Provide the (X, Y) coordinate of the cell's center where the given text is located.  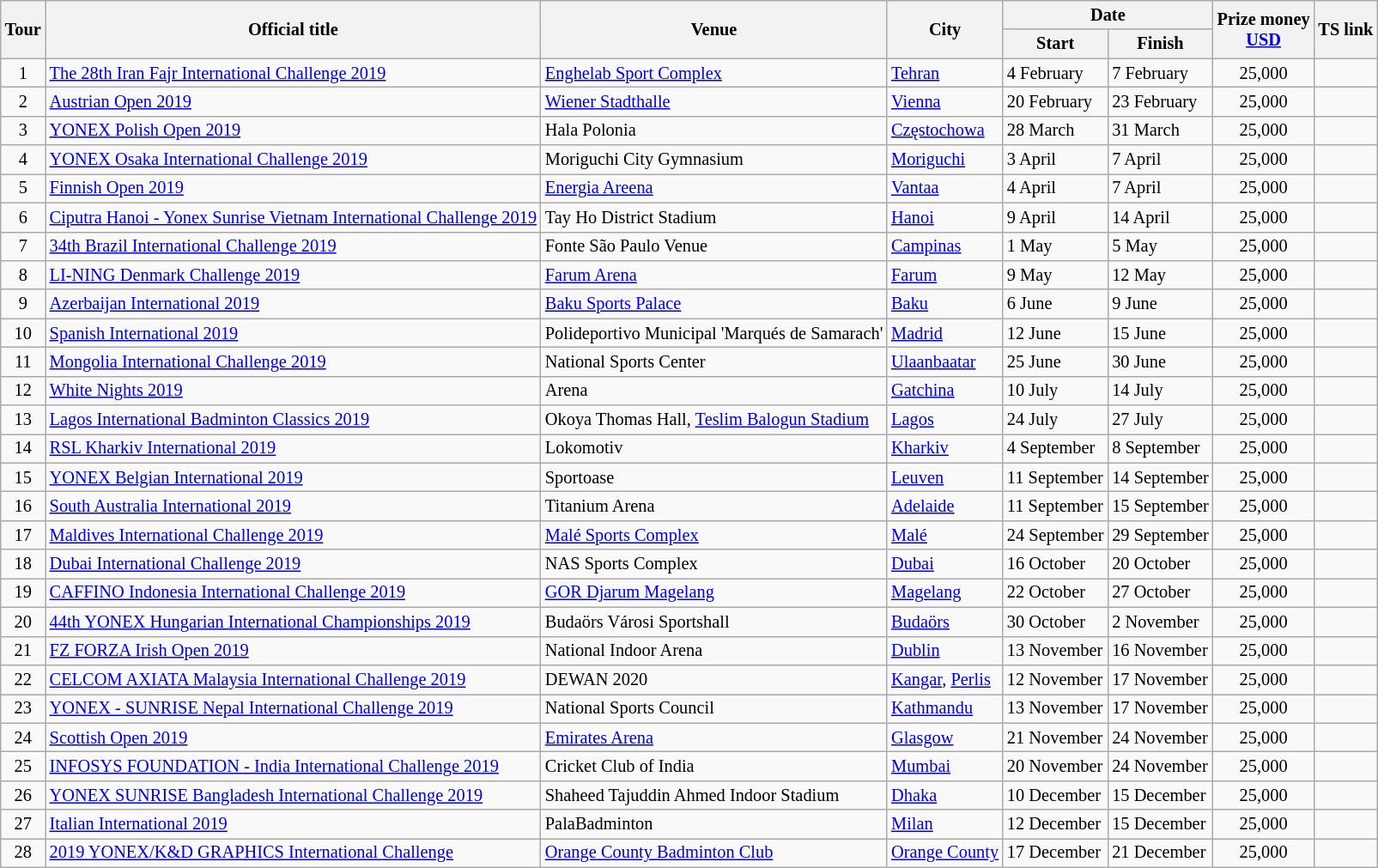
Date (1108, 15)
Emirates Arena (714, 737)
National Sports Council (714, 708)
Budaörs (944, 622)
Baku (944, 304)
YONEX Polish Open 2019 (294, 131)
4 (23, 160)
4 September (1055, 448)
Prize money USD (1264, 29)
Orange County (944, 853)
Hanoi (944, 217)
12 December (1055, 824)
14 July (1160, 391)
Enghelab Sport Complex (714, 73)
Spanish International 2019 (294, 333)
Energia Areena (714, 188)
27 (23, 824)
10 July (1055, 391)
9 (23, 304)
Tour (23, 29)
Gatchina (944, 391)
34th Brazil International Challenge 2019 (294, 246)
Kathmandu (944, 708)
22 (23, 679)
Kangar, Perlis (944, 679)
13 (23, 420)
Maldives International Challenge 2019 (294, 535)
30 October (1055, 622)
City (944, 29)
20 October (1160, 564)
20 (23, 622)
28 March (1055, 131)
1 (23, 73)
Cricket Club of India (714, 766)
Dublin (944, 651)
24 July (1055, 420)
14 September (1160, 477)
White Nights 2019 (294, 391)
Dhaka (944, 795)
GOR Djarum Magelang (714, 592)
15 June (1160, 333)
Moriguchi (944, 160)
FZ FORZA Irish Open 2019 (294, 651)
12 (23, 391)
16 (23, 506)
3 (23, 131)
4 February (1055, 73)
8 September (1160, 448)
9 April (1055, 217)
19 (23, 592)
16 October (1055, 564)
DEWAN 2020 (714, 679)
Okoya Thomas Hall, Teslim Balogun Stadium (714, 420)
23 (23, 708)
Lokomotiv (714, 448)
4 April (1055, 188)
Titanium Arena (714, 506)
14 April (1160, 217)
20 February (1055, 101)
Mumbai (944, 766)
27 July (1160, 420)
Scottish Open 2019 (294, 737)
Baku Sports Palace (714, 304)
Official title (294, 29)
1 May (1055, 246)
Farum (944, 275)
Vantaa (944, 188)
Tay Ho District Stadium (714, 217)
Ciputra Hanoi - Yonex Sunrise Vietnam International Challenge 2019 (294, 217)
10 (23, 333)
Hala Polonia (714, 131)
26 (23, 795)
7 (23, 246)
INFOSYS FOUNDATION - India International Challenge 2019 (294, 766)
27 October (1160, 592)
YONEX Osaka International Challenge 2019 (294, 160)
24 (23, 737)
5 (23, 188)
Fonte São Paulo Venue (714, 246)
17 December (1055, 853)
11 (23, 361)
Shaheed Tajuddin Ahmed Indoor Stadium (714, 795)
Italian International 2019 (294, 824)
National Sports Center (714, 361)
Start (1055, 44)
18 (23, 564)
28 (23, 853)
Lagos International Badminton Classics 2019 (294, 420)
Magelang (944, 592)
Tehran (944, 73)
9 May (1055, 275)
Milan (944, 824)
9 June (1160, 304)
YONEX - SUNRISE Nepal International Challenge 2019 (294, 708)
16 November (1160, 651)
PalaBadminton (714, 824)
6 June (1055, 304)
National Indoor Arena (714, 651)
5 May (1160, 246)
TS link (1345, 29)
Glasgow (944, 737)
Ulaanbaatar (944, 361)
RSL Kharkiv International 2019 (294, 448)
6 (23, 217)
8 (23, 275)
44th YONEX Hungarian International Championships 2019 (294, 622)
The 28th Iran Fajr International Challenge 2019 (294, 73)
YONEX Belgian International 2019 (294, 477)
2019 YONEX/K&D GRAPHICS International Challenge (294, 853)
Arena (714, 391)
21 November (1055, 737)
Vienna (944, 101)
3 April (1055, 160)
Austrian Open 2019 (294, 101)
31 March (1160, 131)
Malé (944, 535)
21 (23, 651)
Budaörs Városi Sportshall (714, 622)
22 October (1055, 592)
15 (23, 477)
23 February (1160, 101)
Leuven (944, 477)
Kharkiv (944, 448)
Azerbaijan International 2019 (294, 304)
25 June (1055, 361)
15 September (1160, 506)
Polideportivo Municipal 'Marqués de Samarach' (714, 333)
17 (23, 535)
Finish (1160, 44)
Mongolia International Challenge 2019 (294, 361)
Lagos (944, 420)
Venue (714, 29)
Dubai International Challenge 2019 (294, 564)
Wiener Stadthalle (714, 101)
NAS Sports Complex (714, 564)
Częstochowa (944, 131)
Farum Arena (714, 275)
South Australia International 2019 (294, 506)
CELCOM AXIATA Malaysia International Challenge 2019 (294, 679)
Madrid (944, 333)
29 September (1160, 535)
Sportoase (714, 477)
30 June (1160, 361)
Dubai (944, 564)
25 (23, 766)
Campinas (944, 246)
12 November (1055, 679)
Malé Sports Complex (714, 535)
12 May (1160, 275)
CAFFINO Indonesia International Challenge 2019 (294, 592)
YONEX SUNRISE Bangladesh International Challenge 2019 (294, 795)
14 (23, 448)
2 (23, 101)
21 December (1160, 853)
LI-NING Denmark Challenge 2019 (294, 275)
Moriguchi City Gymnasium (714, 160)
Orange County Badminton Club (714, 853)
2 November (1160, 622)
Finnish Open 2019 (294, 188)
Adelaide (944, 506)
12 June (1055, 333)
7 February (1160, 73)
10 December (1055, 795)
20 November (1055, 766)
24 September (1055, 535)
